Find where the given text appears and provide that cell's center as [x, y] coordinate. 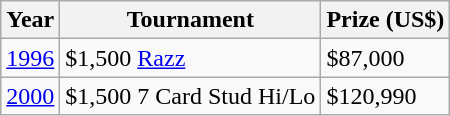
1996 [30, 58]
$1,500 Razz [190, 58]
Prize (US$) [386, 20]
2000 [30, 96]
$1,500 7 Card Stud Hi/Lo [190, 96]
$120,990 [386, 96]
$87,000 [386, 58]
Year [30, 20]
Tournament [190, 20]
